Locate the cell with the specified text and output its [x, y] center coordinate. 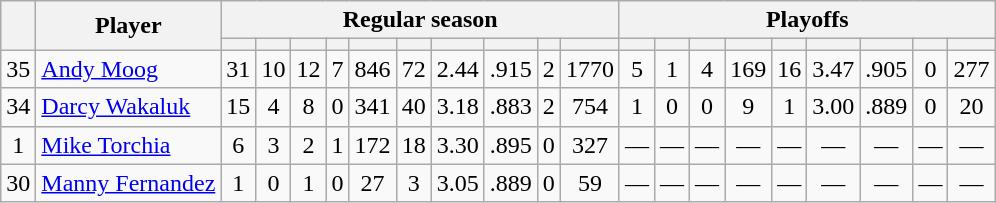
72 [414, 69]
Regular season [420, 20]
846 [372, 69]
.905 [886, 69]
31 [238, 69]
Darcy Wakaluk [128, 107]
Andy Moog [128, 69]
59 [590, 183]
35 [18, 69]
169 [748, 69]
3.00 [834, 107]
30 [18, 183]
.915 [510, 69]
40 [414, 107]
34 [18, 107]
341 [372, 107]
3.05 [458, 183]
10 [274, 69]
8 [308, 107]
2.44 [458, 69]
Playoffs [807, 20]
5 [636, 69]
Mike Torchia [128, 145]
18 [414, 145]
172 [372, 145]
277 [972, 69]
3.30 [458, 145]
3.18 [458, 107]
1770 [590, 69]
3.47 [834, 69]
7 [338, 69]
16 [790, 69]
27 [372, 183]
.895 [510, 145]
15 [238, 107]
12 [308, 69]
Player [128, 26]
.883 [510, 107]
Manny Fernandez [128, 183]
9 [748, 107]
327 [590, 145]
6 [238, 145]
754 [590, 107]
20 [972, 107]
